Identify which cell holds the provided text, then report its (x, y) central coordinate. 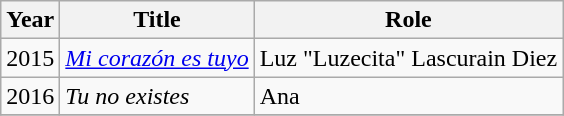
2015 (30, 58)
2016 (30, 96)
Role (408, 20)
Luz "Luzecita" Lascurain Diez (408, 58)
Title (157, 20)
Year (30, 20)
Mi corazón es tuyo (157, 58)
Tu no existes (157, 96)
Ana (408, 96)
